Detect which cell encompasses the target text, then output its (X, Y) center coordinate. 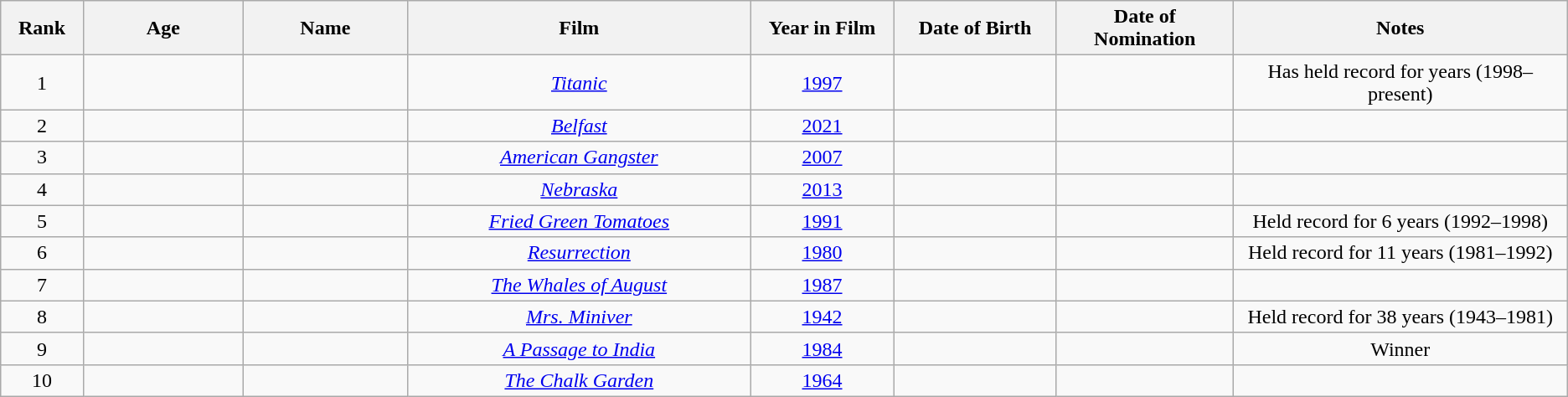
8 (42, 317)
2021 (822, 126)
6 (42, 253)
2013 (822, 189)
The Chalk Garden (579, 380)
9 (42, 348)
Date of Nomination (1144, 28)
Rank (42, 28)
Year in Film (822, 28)
1997 (822, 82)
Resurrection (579, 253)
1980 (822, 253)
American Gangster (579, 157)
Date of Birth (975, 28)
2007 (822, 157)
Mrs. Miniver (579, 317)
Held record for 38 years (1943–1981) (1400, 317)
Film (579, 28)
Has held record for years (1998–present) (1400, 82)
Titanic (579, 82)
4 (42, 189)
1991 (822, 221)
Fried Green Tomatoes (579, 221)
Held record for 6 years (1992–1998) (1400, 221)
1 (42, 82)
Age (162, 28)
Belfast (579, 126)
3 (42, 157)
1987 (822, 285)
The Whales of August (579, 285)
2 (42, 126)
A Passage to India (579, 348)
Winner (1400, 348)
10 (42, 380)
1964 (822, 380)
Name (325, 28)
5 (42, 221)
Nebraska (579, 189)
7 (42, 285)
Held record for 11 years (1981–1992) (1400, 253)
1942 (822, 317)
Notes (1400, 28)
1984 (822, 348)
